Find where the given text appears and provide that cell's center as (x, y) coordinate. 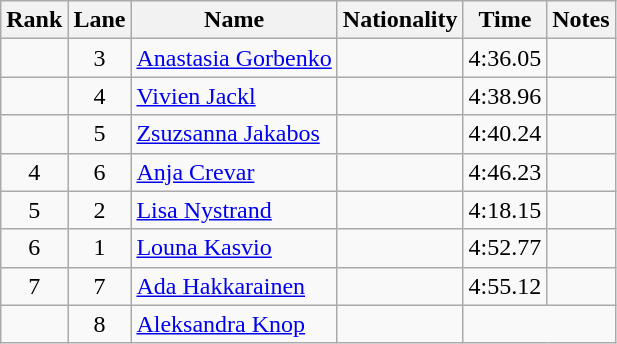
8 (100, 324)
1 (100, 248)
Lane (100, 20)
Time (505, 20)
Lisa Nystrand (234, 210)
Zsuzsanna Jakabos (234, 134)
Anja Crevar (234, 172)
Aleksandra Knop (234, 324)
4:38.96 (505, 96)
Anastasia Gorbenko (234, 58)
4:18.15 (505, 210)
4:36.05 (505, 58)
Nationality (400, 20)
2 (100, 210)
Rank (34, 20)
Vivien Jackl (234, 96)
4:55.12 (505, 286)
4:46.23 (505, 172)
4:52.77 (505, 248)
Notes (581, 20)
Ada Hakkarainen (234, 286)
Louna Kasvio (234, 248)
3 (100, 58)
Name (234, 20)
4:40.24 (505, 134)
